Pinpoint the cell where the given text exists, returning its [x, y] midpoint coordinate. 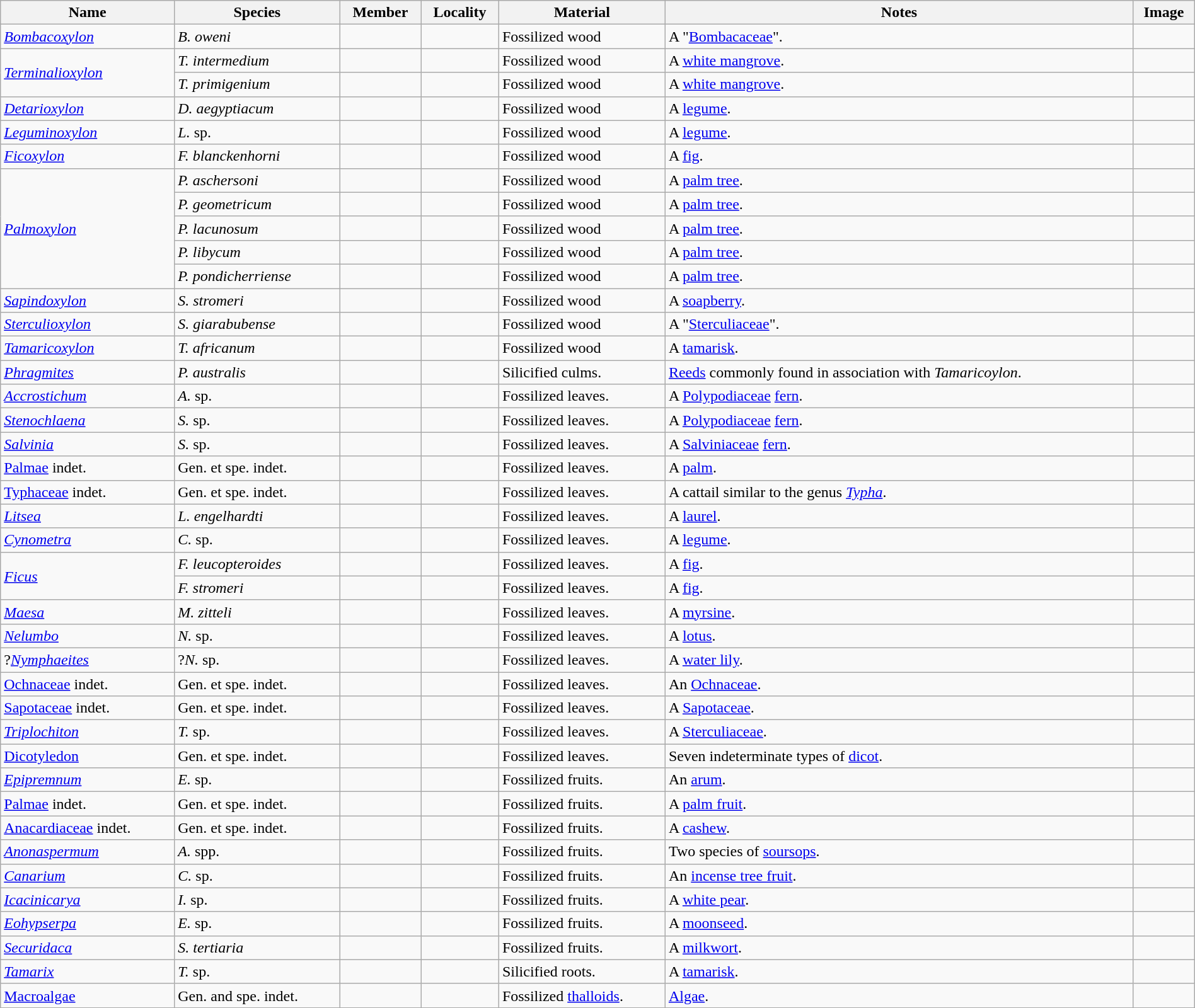
Phragmites [88, 372]
Sapindoxylon [88, 301]
Triplochiton [88, 732]
Dicotyledon [88, 756]
An arum. [899, 780]
P. australis [257, 372]
A palm. [899, 468]
Two species of soursops. [899, 852]
Eohypserpa [88, 924]
A Salviniaceae fern. [899, 444]
L. engelhardti [257, 516]
Gen. and spe. indet. [257, 995]
A. sp. [257, 396]
Sapotaceae indet. [88, 708]
N. sp. [257, 636]
S. giarabubense [257, 324]
Algae. [899, 995]
Detarioxylon [88, 108]
A cashew. [899, 828]
Epipremnum [88, 780]
T. intermedium [257, 60]
P. geometricum [257, 204]
S. tertiaria [257, 948]
Cynometra [88, 540]
Macroalgae [88, 995]
A Sapotaceae. [899, 708]
Seven indeterminate types of dicot. [899, 756]
Anonaspermum [88, 852]
A laurel. [899, 516]
P. libycum [257, 252]
Material [582, 13]
?Nymphaeites [88, 660]
A Sterculiaceae. [899, 732]
Leguminoxylon [88, 132]
Tamarix [88, 971]
A milkwort. [899, 948]
A. spp. [257, 852]
D. aegyptiacum [257, 108]
A lotus. [899, 636]
Typhaceae indet. [88, 492]
Stenochlaena [88, 420]
Salvinia [88, 444]
A soapberry. [899, 301]
A moonseed. [899, 924]
Member [381, 13]
Ochnaceae indet. [88, 684]
A "Sterculiaceae". [899, 324]
Nelumbo [88, 636]
A "Bombacaceae". [899, 37]
Silicified roots. [582, 971]
Bombacoxylon [88, 37]
Terminalioxylon [88, 72]
I. sp. [257, 900]
?N. sp. [257, 660]
Ficus [88, 576]
B. oweni [257, 37]
Locality [460, 13]
Fossilized thalloids. [582, 995]
Sterculioxylon [88, 324]
F. blanckenhorni [257, 156]
Anacardiaceae indet. [88, 828]
F. stromeri [257, 588]
Name [88, 13]
A white pear. [899, 900]
An incense tree fruit. [899, 876]
L. sp. [257, 132]
P. pondicherriense [257, 276]
Species [257, 13]
Silicified culms. [582, 372]
A water lily. [899, 660]
Canarium [88, 876]
M. zitteli [257, 612]
Notes [899, 13]
T. primigenium [257, 84]
Palmoxylon [88, 228]
F. leucopteroides [257, 564]
A cattail similar to the genus Typha. [899, 492]
P. aschersoni [257, 180]
A myrsine. [899, 612]
Icacinicarya [88, 900]
P. lacunosum [257, 228]
Image [1164, 13]
T. africanum [257, 348]
Securidaca [88, 948]
Reeds commonly found in association with Tamaricoylon. [899, 372]
An Ochnaceae. [899, 684]
Ficoxylon [88, 156]
Tamaricoxylon [88, 348]
Maesa [88, 612]
S. stromeri [257, 301]
Accrostichum [88, 396]
Litsea [88, 516]
A palm fruit. [899, 804]
